Provide the (x, y) coordinate of the cell's center where the given text is located.  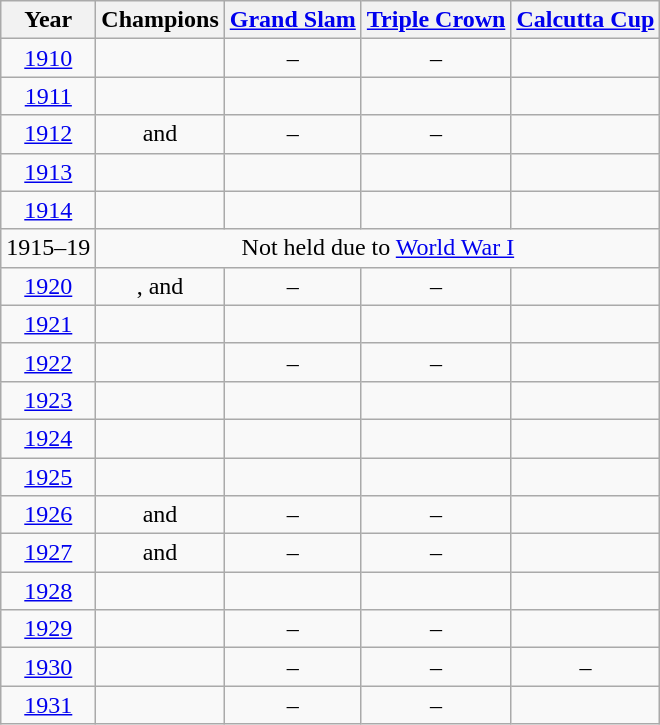
1929 (48, 629)
Calcutta Cup (586, 20)
1926 (48, 515)
1931 (48, 705)
1920 (48, 286)
1912 (48, 134)
1921 (48, 324)
1928 (48, 591)
Not held due to World War I (378, 248)
, and (160, 286)
Champions (160, 20)
Triple Crown (436, 20)
1911 (48, 96)
Year (48, 20)
1923 (48, 400)
1915–19 (48, 248)
1930 (48, 667)
1924 (48, 438)
1922 (48, 362)
Grand Slam (292, 20)
1925 (48, 477)
1913 (48, 172)
1927 (48, 553)
1910 (48, 58)
1914 (48, 210)
